Provide the (x, y) coordinate of the cell's center where the given text is located.  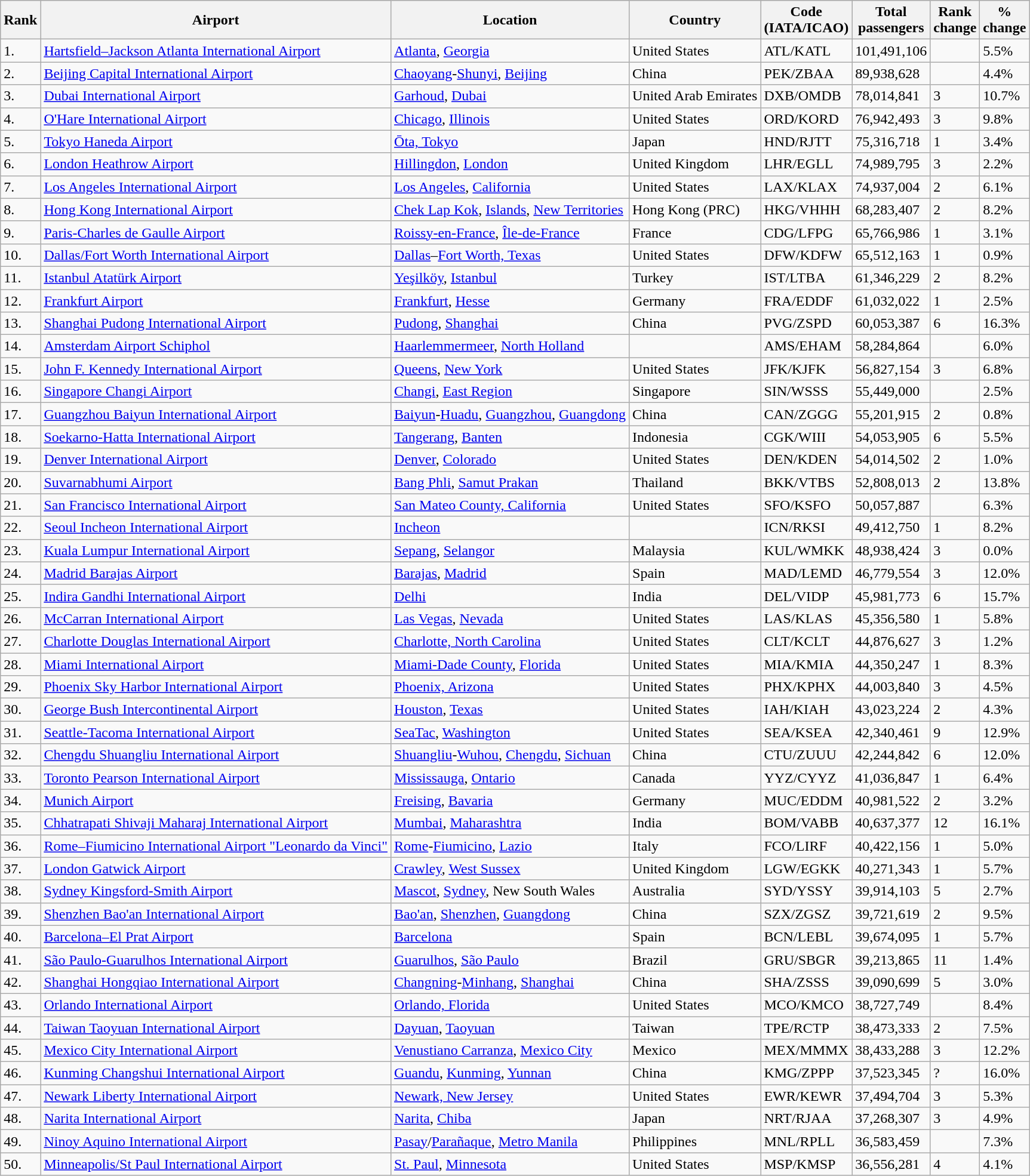
28. (20, 664)
19. (20, 460)
Suvarnabhumi Airport (216, 482)
Shanghai Pudong International Airport (216, 324)
Indira Gandhi International Airport (216, 596)
11. (20, 278)
40. (20, 937)
EWR/KEWR (806, 1096)
Barcelona–El Prat Airport (216, 937)
6.8% (1004, 369)
27. (20, 641)
12 (955, 823)
3. (20, 96)
8. (20, 210)
16.0% (1004, 1073)
Thailand (695, 482)
44,350,247 (891, 664)
Changning-Minhang, Shanghai (510, 982)
Guarulhos, São Paulo (510, 959)
12. (20, 300)
McCarran International Airport (216, 618)
Istanbul Atatürk Airport (216, 278)
0.9% (1004, 255)
36,556,281 (891, 1164)
4.9% (1004, 1119)
4 (955, 1164)
San Mateo County, California (510, 505)
32. (20, 755)
42,244,842 (891, 755)
5.3% (1004, 1096)
48,938,424 (891, 550)
37,494,704 (891, 1096)
34. (20, 801)
60,053,387 (891, 324)
48. (20, 1119)
Newark, New Jersey (510, 1096)
Los Angeles International Airport (216, 187)
55,201,915 (891, 414)
Australia (695, 891)
1. (20, 51)
6.0% (1004, 346)
LAX/KLAX (806, 187)
16.1% (1004, 823)
London Gatwick Airport (216, 869)
8.3% (1004, 664)
9. (20, 232)
3.0% (1004, 982)
SeaTac, Washington (510, 732)
74,937,004 (891, 187)
Seattle-Tacoma International Airport (216, 732)
24. (20, 573)
Dayuan, Taoyuan (510, 1027)
Minneapolis/St Paul International Airport (216, 1164)
MUC/EDDM (806, 801)
John F. Kennedy International Airport (216, 369)
46,779,554 (891, 573)
25. (20, 596)
MCO/KMCO (806, 1005)
Dallas/Fort Worth International Airport (216, 255)
IST/LTBA (806, 278)
ICN/RKSI (806, 528)
Delhi (510, 596)
CAN/ZGGG (806, 414)
15.7% (1004, 596)
4.5% (1004, 687)
5. (20, 141)
Las Vegas, Nevada (510, 618)
Bao'an, Shenzhen, Guangdong (510, 914)
Tangerang, Banten (510, 437)
ATL/KATL (806, 51)
YYZ/CYYZ (806, 778)
Chhatrapati Shivaji Maharaj International Airport (216, 823)
Incheon (510, 528)
55,449,000 (891, 392)
Mascot, Sydney, New South Wales (510, 891)
15. (20, 369)
Soekarno-Hatta International Airport (216, 437)
36,583,459 (891, 1141)
50,057,887 (891, 505)
Indonesia (695, 437)
9 (955, 732)
40,271,343 (891, 869)
37. (20, 869)
Beijing Capital International Airport (216, 73)
Dubai International Airport (216, 96)
Roissy-en-France, Île-de-France (510, 232)
7. (20, 187)
43. (20, 1005)
36. (20, 846)
London Heathrow Airport (216, 164)
Turkey (695, 278)
MEX/MMMX (806, 1051)
IAH/KIAH (806, 710)
Malaysia (695, 550)
89,938,628 (891, 73)
Rome–Fiumicino International Airport "Leonardo da Vinci" (216, 846)
Seoul Incheon International Airport (216, 528)
Taiwan Taoyuan International Airport (216, 1027)
Rank (20, 20)
1.0% (1004, 460)
39,674,095 (891, 937)
Kuala Lumpur International Airport (216, 550)
Philippines (695, 1141)
MIA/KMIA (806, 664)
%change (1004, 20)
61,346,229 (891, 278)
Atlanta, Georgia (510, 51)
65,766,986 (891, 232)
Chaoyang-Shunyi, Beijing (510, 73)
CTU/ZUUU (806, 755)
DEN/KDEN (806, 460)
Sepang, Selangor (510, 550)
21. (20, 505)
6.4% (1004, 778)
10. (20, 255)
Frankfurt Airport (216, 300)
39. (20, 914)
45,981,773 (891, 596)
3.1% (1004, 232)
39,914,103 (891, 891)
HKG/VHHH (806, 210)
54,053,905 (891, 437)
Yeşilköy, Istanbul (510, 278)
PEK/ZBAA (806, 73)
54,014,502 (891, 460)
61,032,022 (891, 300)
Kunming Changshui International Airport (216, 1073)
Ninoy Aquino International Airport (216, 1141)
23. (20, 550)
SIN/WSSS (806, 392)
101,491,106 (891, 51)
Sydney Kingsford-Smith Airport (216, 891)
1.4% (1004, 959)
Chengdu Shuangliu International Airport (216, 755)
41,036,847 (891, 778)
65,512,163 (891, 255)
Phoenix, Arizona (510, 687)
52,808,013 (891, 482)
44,003,840 (891, 687)
Shuangliu-Wuhou, Chengdu, Sichuan (510, 755)
Charlotte Douglas International Airport (216, 641)
37,523,345 (891, 1073)
CDG/LFPG (806, 232)
Mississauga, Ontario (510, 778)
8.4% (1004, 1005)
Barcelona (510, 937)
75,316,718 (891, 141)
ORD/KORD (806, 119)
O'Hare International Airport (216, 119)
Narita, Chiba (510, 1119)
Venustiano Carranza, Mexico City (510, 1051)
Denver International Airport (216, 460)
MSP/KMSP (806, 1164)
Mexico (695, 1051)
Frankfurt, Hesse (510, 300)
9.5% (1004, 914)
GRU/SBGR (806, 959)
Miami-Dade County, Florida (510, 664)
5.8% (1004, 618)
Rankchange (955, 20)
BOM/VABB (806, 823)
Mumbai, Maharashtra (510, 823)
MNL/RPLL (806, 1141)
38,727,749 (891, 1005)
Pudong, Shanghai (510, 324)
AMS/EHAM (806, 346)
Taiwan (695, 1027)
Hong Kong International Airport (216, 210)
3.2% (1004, 801)
Garhoud, Dubai (510, 96)
2.7% (1004, 891)
68,283,407 (891, 210)
Singapore Changi Airport (216, 392)
Narita International Airport (216, 1119)
11 (955, 959)
SEA/KSEA (806, 732)
HND/RJTT (806, 141)
7.3% (1004, 1141)
CGK/WIII (806, 437)
Ōta, Tokyo (510, 141)
4.4% (1004, 73)
Munich Airport (216, 801)
49. (20, 1141)
Baiyun-Huadu, Guangzhou, Guangdong (510, 414)
9.8% (1004, 119)
TPE/RCTP (806, 1027)
San Francisco International Airport (216, 505)
6.3% (1004, 505)
Country (695, 20)
Denver, Colorado (510, 460)
12.2% (1004, 1051)
Crawley, West Sussex (510, 869)
Mexico City International Airport (216, 1051)
38,473,333 (891, 1027)
44. (20, 1027)
DEL/VIDP (806, 596)
BCN/LEBL (806, 937)
13. (20, 324)
DXB/OMDB (806, 96)
14. (20, 346)
26. (20, 618)
Haarlemmermeer, North Holland (510, 346)
Location (510, 20)
? (955, 1073)
CLT/KCLT (806, 641)
56,827,154 (891, 369)
49,412,750 (891, 528)
29. (20, 687)
58,284,864 (891, 346)
São Paulo-Guarulhos International Airport (216, 959)
42. (20, 982)
31. (20, 732)
United Arab Emirates (695, 96)
Totalpassengers (891, 20)
Paris-Charles de Gaulle Airport (216, 232)
40,981,522 (891, 801)
Amsterdam Airport Schiphol (216, 346)
Italy (695, 846)
39,090,699 (891, 982)
JFK/KJFK (806, 369)
6. (20, 164)
SZX/ZGSZ (806, 914)
Orlando, Florida (510, 1005)
FRA/EDDF (806, 300)
LHR/EGLL (806, 164)
Hartsfield–Jackson Atlanta International Airport (216, 51)
KUL/WMKK (806, 550)
39,721,619 (891, 914)
13.8% (1004, 482)
50. (20, 1164)
Freising, Bavaria (510, 801)
78,014,841 (891, 96)
4. (20, 119)
17. (20, 414)
Guangzhou Baiyun International Airport (216, 414)
Code(IATA/ICAO) (806, 20)
Charlotte, North Carolina (510, 641)
30. (20, 710)
Bang Phli, Samut Prakan (510, 482)
47. (20, 1096)
Singapore (695, 392)
76,942,493 (891, 119)
43,023,224 (891, 710)
Hillingdon, London (510, 164)
Hong Kong (PRC) (695, 210)
45. (20, 1051)
42,340,461 (891, 732)
France (695, 232)
38,433,288 (891, 1051)
Houston, Texas (510, 710)
74,989,795 (891, 164)
5.0% (1004, 846)
12.9% (1004, 732)
38. (20, 891)
16.3% (1004, 324)
Shanghai Hongqiao International Airport (216, 982)
4.3% (1004, 710)
George Bush Intercontinental Airport (216, 710)
39,213,865 (891, 959)
Guandu, Kunming, Yunnan (510, 1073)
3.4% (1004, 141)
0.8% (1004, 414)
Airport (216, 20)
7.5% (1004, 1027)
Madrid Barajas Airport (216, 573)
LAS/KLAS (806, 618)
Chicago, Illinois (510, 119)
Orlando International Airport (216, 1005)
Pasay/Parañaque, Metro Manila (510, 1141)
Phoenix Sky Harbor International Airport (216, 687)
SYD/YSSY (806, 891)
Newark Liberty International Airport (216, 1096)
LGW/EGKK (806, 869)
2.2% (1004, 164)
Dallas–Fort Worth, Texas (510, 255)
BKK/VTBS (806, 482)
SHA/ZSSS (806, 982)
35. (20, 823)
Chek Lap Kok, Islands, New Territories (510, 210)
FCO/LIRF (806, 846)
40,637,377 (891, 823)
18. (20, 437)
10.7% (1004, 96)
Tokyo Haneda Airport (216, 141)
Brazil (695, 959)
Toronto Pearson International Airport (216, 778)
Miami International Airport (216, 664)
41. (20, 959)
16. (20, 392)
PVG/ZSPD (806, 324)
St. Paul, Minnesota (510, 1164)
33. (20, 778)
SFO/KSFO (806, 505)
37,268,307 (891, 1119)
4.1% (1004, 1164)
1.2% (1004, 641)
46. (20, 1073)
Los Angeles, California (510, 187)
Changi, East Region (510, 392)
22. (20, 528)
NRT/RJAA (806, 1119)
Barajas, Madrid (510, 573)
0.0% (1004, 550)
Queens, New York (510, 369)
KMG/ZPPP (806, 1073)
Canada (695, 778)
45,356,580 (891, 618)
40,422,156 (891, 846)
MAD/LEMD (806, 573)
20. (20, 482)
6.1% (1004, 187)
DFW/KDFW (806, 255)
PHX/KPHX (806, 687)
Rome-Fiumicino, Lazio (510, 846)
Shenzhen Bao'an International Airport (216, 914)
44,876,627 (891, 641)
2. (20, 73)
